Find where the given text appears and provide that cell's center as [X, Y] coordinate. 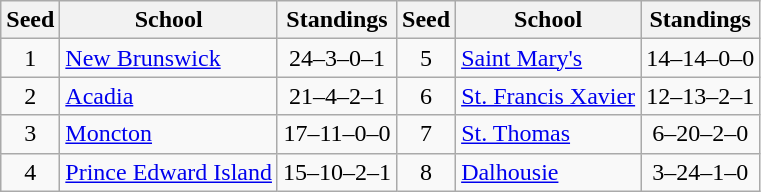
12–13–2–1 [700, 96]
1 [30, 58]
8 [426, 172]
Acadia [169, 96]
6 [426, 96]
14–14–0–0 [700, 58]
21–4–2–1 [336, 96]
New Brunswick [169, 58]
St. Francis Xavier [548, 96]
Saint Mary's [548, 58]
3 [30, 134]
6–20–2–0 [700, 134]
24–3–0–1 [336, 58]
2 [30, 96]
Moncton [169, 134]
3–24–1–0 [700, 172]
Prince Edward Island [169, 172]
5 [426, 58]
4 [30, 172]
15–10–2–1 [336, 172]
Dalhousie [548, 172]
7 [426, 134]
St. Thomas [548, 134]
17–11–0–0 [336, 134]
